From the cell containing the given text, extract its center point as (X, Y) coordinate. 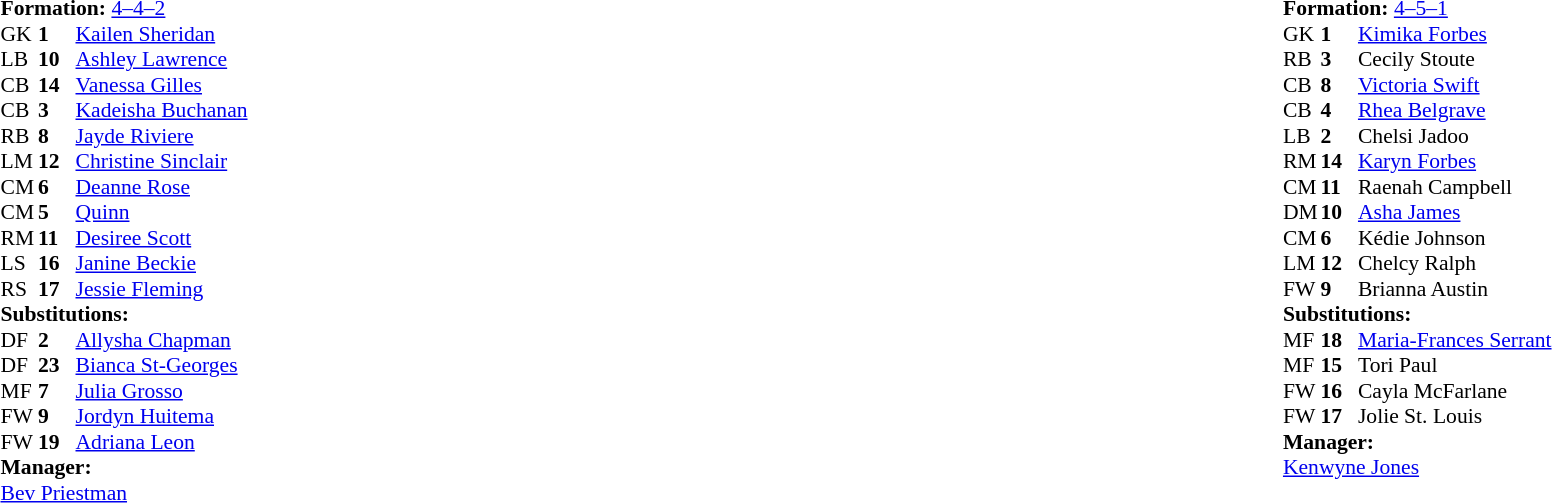
Rhea Belgrave (1455, 111)
Allysha Chapman (162, 340)
Cayla McFarlane (1455, 391)
RS (19, 289)
Jordyn Huitema (162, 417)
Kédie Johnson (1455, 238)
LS (19, 263)
Janine Beckie (162, 263)
Adriana Leon (162, 442)
18 (1339, 340)
Chelsi Jadoo (1455, 136)
Kadeisha Buchanan (162, 111)
Chelcy Ralph (1455, 263)
Christine Sinclair (162, 161)
19 (57, 442)
4 (1339, 111)
Vanessa Gilles (162, 85)
Bianca St-Georges (162, 365)
Jayde Riviere (162, 136)
Kenwyne Jones (1418, 467)
Kailen Sheridan (162, 34)
Desiree Scott (162, 238)
Maria-Frances Serrant (1455, 340)
23 (57, 365)
Cecily Stoute (1455, 59)
5 (57, 213)
Jolie St. Louis (1455, 417)
Ashley Lawrence (162, 59)
Quinn (162, 213)
Asha James (1455, 213)
Victoria Swift (1455, 85)
Jessie Fleming (162, 289)
Julia Grosso (162, 391)
Karyn Forbes (1455, 161)
7 (57, 391)
Raenah Campbell (1455, 187)
DM (1302, 213)
Kimika Forbes (1455, 34)
Deanne Rose (162, 187)
15 (1339, 365)
Brianna Austin (1455, 289)
Tori Paul (1455, 365)
